For the text-containing cell, return its midpoint in (X, Y) coordinate format. 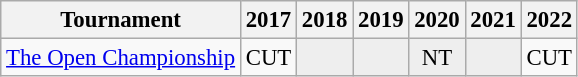
2020 (437, 20)
The Open Championship (121, 58)
Tournament (121, 20)
2021 (493, 20)
2018 (325, 20)
2022 (549, 20)
NT (437, 58)
2019 (381, 20)
2017 (268, 20)
